Detect which cell encompasses the target text, then output its [x, y] center coordinate. 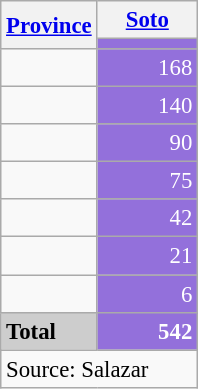
Province [49, 25]
6 [148, 294]
140 [148, 106]
Soto [148, 20]
542 [148, 331]
90 [148, 143]
75 [148, 181]
Source: Salazar [100, 369]
42 [148, 219]
168 [148, 68]
21 [148, 256]
Total [49, 331]
